Return [x, y] of the center of cell containing provided text 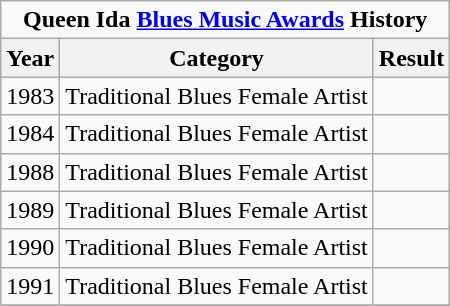
1988 [30, 172]
1991 [30, 286]
Year [30, 58]
1984 [30, 134]
Queen Ida Blues Music Awards History [226, 20]
1990 [30, 248]
1989 [30, 210]
Result [411, 58]
1983 [30, 96]
Category [217, 58]
